Provide the [x, y] coordinate of the cell's center where the given text is located.  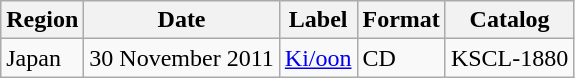
Japan [42, 58]
Region [42, 20]
Date [182, 20]
Ki/oon [318, 58]
30 November 2011 [182, 58]
Catalog [509, 20]
Label [318, 20]
CD [401, 58]
KSCL-1880 [509, 58]
Format [401, 20]
